Capture the cell that displays the provided text and extract its (x, y) central coordinate. 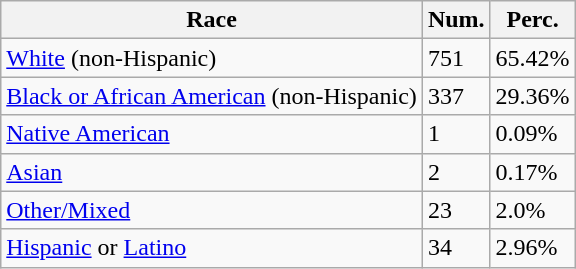
Hispanic or Latino (212, 248)
Perc. (532, 20)
337 (456, 96)
Asian (212, 172)
Native American (212, 134)
2.0% (532, 210)
0.17% (532, 172)
Black or African American (non-Hispanic) (212, 96)
29.36% (532, 96)
Race (212, 20)
Num. (456, 20)
White (non-Hispanic) (212, 58)
1 (456, 134)
2.96% (532, 248)
65.42% (532, 58)
23 (456, 210)
2 (456, 172)
751 (456, 58)
Other/Mixed (212, 210)
0.09% (532, 134)
34 (456, 248)
